Find where the given text appears and provide that cell's center as [x, y] coordinate. 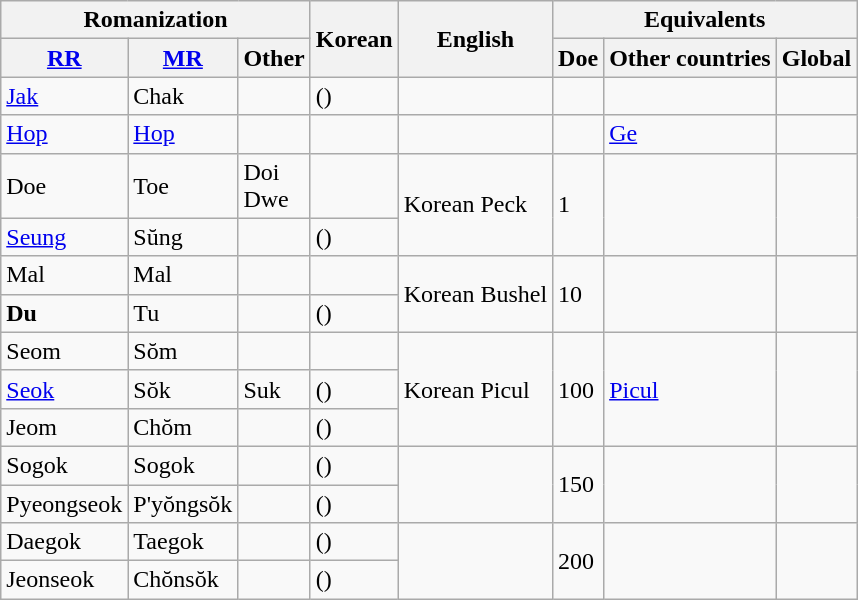
English [475, 39]
1 [578, 204]
Sŏm [183, 351]
Jak [64, 96]
Romanization [156, 20]
Seung [64, 237]
Taegok [183, 542]
Korean [354, 39]
MR [183, 58]
Pyeongseok [64, 503]
Chak [183, 96]
Picul [690, 389]
Suk [274, 389]
Seom [64, 351]
Jeonseok [64, 580]
DoiDwe [274, 186]
Other countries [690, 58]
100 [578, 389]
Tu [183, 313]
Chŏm [183, 427]
10 [578, 294]
P'yŏngsŏk [183, 503]
Equivalents [705, 20]
Global [816, 58]
RR [64, 58]
Ge [690, 134]
Daegok [64, 542]
Sŏk [183, 389]
Seok [64, 389]
Toe [183, 186]
200 [578, 561]
Jeom [64, 427]
Korean Peck [475, 204]
Sŭng [183, 237]
Other [274, 58]
Korean Bushel [475, 294]
Du [64, 313]
Korean Picul [475, 389]
150 [578, 484]
Chŏnsŏk [183, 580]
